Capture the cell that displays the provided text and extract its (X, Y) central coordinate. 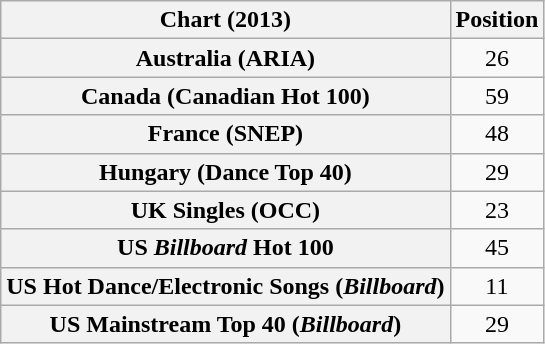
45 (497, 248)
48 (497, 134)
26 (497, 58)
23 (497, 210)
US Billboard Hot 100 (226, 248)
Australia (ARIA) (226, 58)
Chart (2013) (226, 20)
US Mainstream Top 40 (Billboard) (226, 324)
Position (497, 20)
UK Singles (OCC) (226, 210)
US Hot Dance/Electronic Songs (Billboard) (226, 286)
France (SNEP) (226, 134)
59 (497, 96)
Hungary (Dance Top 40) (226, 172)
11 (497, 286)
Canada (Canadian Hot 100) (226, 96)
